Scan for the cell matching the given text and deliver its (X, Y) coordinate at center. 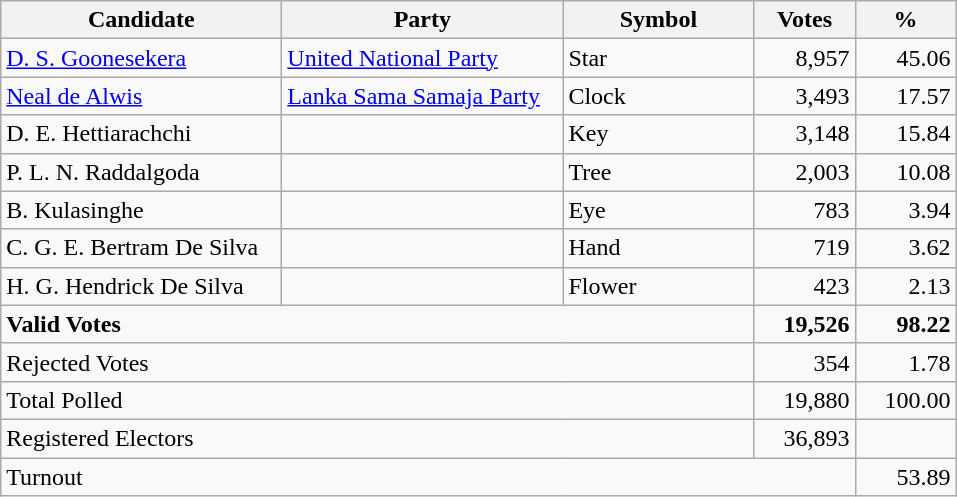
19,880 (804, 400)
P. L. N. Raddalgoda (142, 172)
% (906, 20)
Votes (804, 20)
C. G. E. Bertram De Silva (142, 248)
354 (804, 362)
Party (422, 20)
Hand (658, 248)
1.78 (906, 362)
Tree (658, 172)
Turnout (428, 477)
United National Party (422, 58)
Symbol (658, 20)
D. S. Goonesekera (142, 58)
3.62 (906, 248)
10.08 (906, 172)
783 (804, 210)
D. E. Hettiarachchi (142, 134)
Valid Votes (378, 324)
3,493 (804, 96)
Lanka Sama Samaja Party (422, 96)
Flower (658, 286)
3.94 (906, 210)
15.84 (906, 134)
B. Kulasinghe (142, 210)
45.06 (906, 58)
Candidate (142, 20)
719 (804, 248)
19,526 (804, 324)
8,957 (804, 58)
3,148 (804, 134)
Eye (658, 210)
36,893 (804, 438)
Clock (658, 96)
Rejected Votes (378, 362)
H. G. Hendrick De Silva (142, 286)
2.13 (906, 286)
Key (658, 134)
98.22 (906, 324)
Star (658, 58)
Registered Electors (378, 438)
53.89 (906, 477)
423 (804, 286)
17.57 (906, 96)
2,003 (804, 172)
Total Polled (378, 400)
Neal de Alwis (142, 96)
100.00 (906, 400)
